Provide the (X, Y) coordinate of the cell's center where the given text is located.  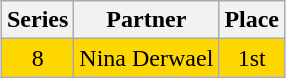
Place (252, 20)
1st (252, 58)
Series (37, 20)
Partner (146, 20)
Nina Derwael (146, 58)
8 (37, 58)
